Output the [X, Y] coordinate of the center of the cell containing the given text.  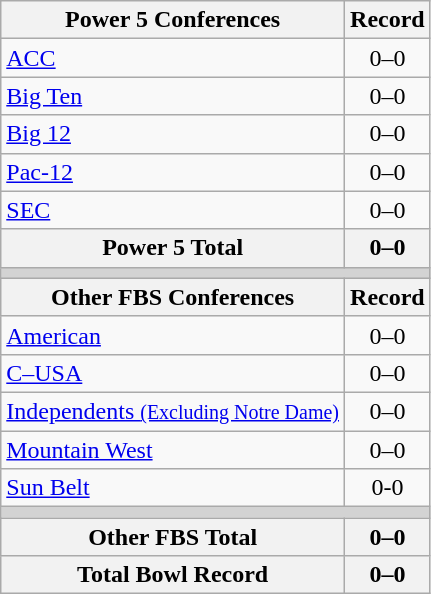
Power 5 Conferences [173, 20]
C–USA [173, 373]
Other FBS Conferences [173, 297]
Power 5 Total [173, 248]
Independents (Excluding Notre Dame) [173, 411]
Pac-12 [173, 172]
American [173, 335]
Total Bowl Record [173, 575]
Mountain West [173, 449]
Big 12 [173, 134]
ACC [173, 58]
SEC [173, 210]
0-0 [388, 488]
Big Ten [173, 96]
Other FBS Total [173, 537]
Sun Belt [173, 488]
